Output the (X, Y) coordinate of the center of the cell containing the given text.  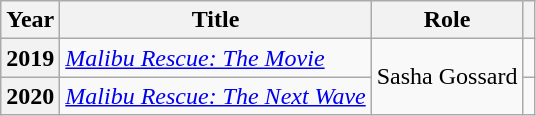
Year (30, 20)
Title (216, 20)
2020 (30, 96)
Malibu Rescue: The Movie (216, 58)
Role (447, 20)
Malibu Rescue: The Next Wave (216, 96)
2019 (30, 58)
Sasha Gossard (447, 77)
